Scan for the cell matching the given text and deliver its (X, Y) coordinate at center. 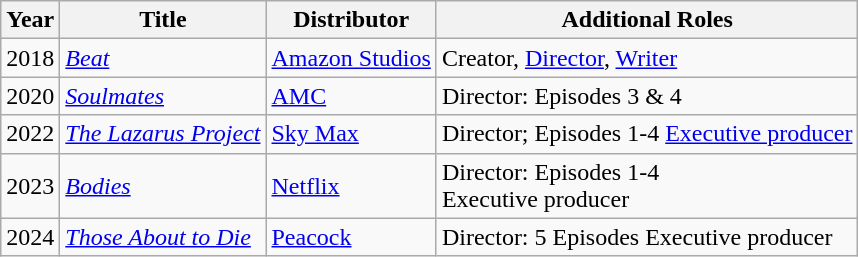
2024 (30, 237)
Creator, Director, Writer (647, 58)
Director: 5 Episodes Executive producer (647, 237)
AMC (351, 96)
Beat (163, 58)
Those About to Die (163, 237)
2020 (30, 96)
Distributor (351, 20)
2018 (30, 58)
Soulmates (163, 96)
Title (163, 20)
Director: Episodes 1-4Executive producer (647, 186)
Peacock (351, 237)
The Lazarus Project (163, 134)
Amazon Studios (351, 58)
Additional Roles (647, 20)
Netflix (351, 186)
Director; Episodes 1-4 Executive producer (647, 134)
Year (30, 20)
Bodies (163, 186)
Sky Max (351, 134)
Director: Episodes 3 & 4 (647, 96)
2023 (30, 186)
2022 (30, 134)
